Provide the (X, Y) coordinate of the cell's center where the given text is located.  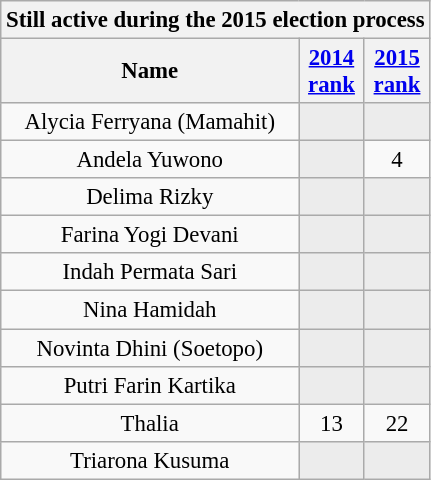
2015rank (397, 72)
Farina Yogi Devani (150, 235)
Triarona Kusuma (150, 460)
Thalia (150, 423)
4 (397, 160)
Nina Hamidah (150, 310)
Still active during the 2015 election process (216, 20)
Indah Permata Sari (150, 273)
Andela Yuwono (150, 160)
2014rank (332, 72)
Putri Farin Kartika (150, 385)
Delima Rizky (150, 197)
13 (332, 423)
22 (397, 423)
Novinta Dhini (Soetopo) (150, 348)
Alycia Ferryana (Mamahit) (150, 122)
Name (150, 72)
